Detect which cell encompasses the target text, then output its [x, y] center coordinate. 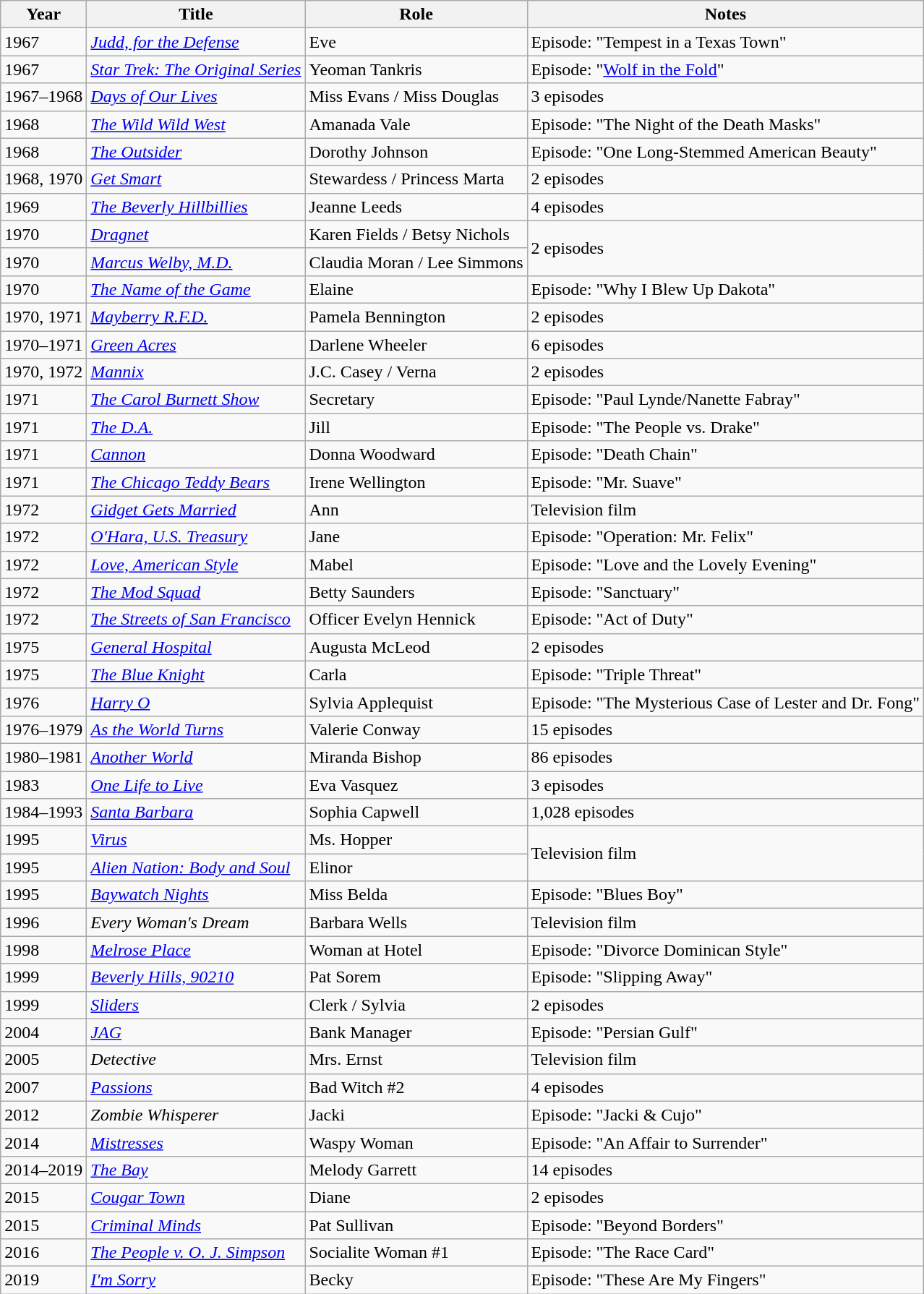
Amanada Vale [416, 124]
Yeoman Tankris [416, 69]
14 episodes [726, 1170]
Miss Belda [416, 895]
Episode: "Divorce Dominican Style" [726, 950]
Mayberry R.F.D. [196, 317]
Jeanne Leeds [416, 207]
1983 [43, 784]
2005 [43, 1060]
Miranda Bishop [416, 757]
Zombie Whisperer [196, 1115]
The Chicago Teddy Bears [196, 482]
Dorothy Johnson [416, 152]
Irene Wellington [416, 482]
Title [196, 14]
Episode: "The People vs. Drake" [726, 427]
Ms. Hopper [416, 840]
Socialite Woman #1 [416, 1253]
Notes [726, 14]
Episode: "Mr. Suave" [726, 482]
Sylvia Applequist [416, 702]
Santa Barbara [196, 813]
Elinor [416, 867]
Melrose Place [196, 950]
Secretary [416, 400]
Melody Garrett [416, 1170]
Episode: "Operation: Mr. Felix" [726, 537]
Jane [416, 537]
2014 [43, 1142]
1970, 1971 [43, 317]
The Outsider [196, 152]
1969 [43, 207]
The People v. O. J. Simpson [196, 1253]
Sophia Capwell [416, 813]
Diane [416, 1197]
Cannon [196, 455]
Episode: "These Are My Fingers" [726, 1280]
Year [43, 14]
Another World [196, 757]
Love, American Style [196, 565]
Detective [196, 1060]
One Life to Live [196, 784]
1996 [43, 922]
Marcus Welby, M.D. [196, 262]
Episode: "Act of Duty" [726, 620]
Bank Manager [416, 1032]
Episode: "Why I Blew Up Dakota" [726, 289]
Carla [416, 674]
1970–1971 [43, 345]
Eve [416, 42]
1976 [43, 702]
As the World Turns [196, 729]
The D.A. [196, 427]
1968, 1970 [43, 179]
Episode: "Beyond Borders" [726, 1225]
Miss Evans / Miss Douglas [416, 97]
Officer Evelyn Hennick [416, 620]
1976–1979 [43, 729]
Alien Nation: Body and Soul [196, 867]
Mistresses [196, 1142]
Baywatch Nights [196, 895]
Dragnet [196, 234]
Ann [416, 510]
J.C. Casey / Verna [416, 372]
Augusta McLeod [416, 647]
Role [416, 14]
Mrs. Ernst [416, 1060]
Episode: "Blues Boy" [726, 895]
Episode: "Wolf in the Fold" [726, 69]
Episode: "The Race Card" [726, 1253]
Cougar Town [196, 1197]
1998 [43, 950]
Episode: "One Long-Stemmed American Beauty" [726, 152]
Waspy Woman [416, 1142]
Passions [196, 1087]
Becky [416, 1280]
86 episodes [726, 757]
Darlene Wheeler [416, 345]
The Name of the Game [196, 289]
Jill [416, 427]
O'Hara, U.S. Treasury [196, 537]
Woman at Hotel [416, 950]
Episode: "Slipping Away" [726, 977]
6 episodes [726, 345]
Episode: "Love and the Lovely Evening" [726, 565]
Betty Saunders [416, 592]
1970, 1972 [43, 372]
Clerk / Sylvia [416, 1005]
Mabel [416, 565]
Episode: "The Night of the Death Masks" [726, 124]
Valerie Conway [416, 729]
Episode: "Persian Gulf" [726, 1032]
Episode: "Death Chain" [726, 455]
Every Woman's Dream [196, 922]
Elaine [416, 289]
Episode: "An Affair to Surrender" [726, 1142]
Karen Fields / Betsy Nichols [416, 234]
The Wild Wild West [196, 124]
2016 [43, 1253]
The Beverly Hillbillies [196, 207]
Pamela Bennington [416, 317]
Get Smart [196, 179]
15 episodes [726, 729]
Harry O [196, 702]
1,028 episodes [726, 813]
2007 [43, 1087]
Episode: "Paul Lynde/Nanette Fabray" [726, 400]
1967–1968 [43, 97]
2019 [43, 1280]
2004 [43, 1032]
JAG [196, 1032]
Episode: "Tempest in a Texas Town" [726, 42]
The Blue Knight [196, 674]
Gidget Gets Married [196, 510]
I'm Sorry [196, 1280]
1984–1993 [43, 813]
Bad Witch #2 [416, 1087]
Episode: "Sanctuary" [726, 592]
The Mod Squad [196, 592]
General Hospital [196, 647]
Episode: "The Mysterious Case of Lester and Dr. Fong" [726, 702]
The Carol Burnett Show [196, 400]
The Streets of San Francisco [196, 620]
2012 [43, 1115]
Sliders [196, 1005]
Star Trek: The Original Series [196, 69]
Eva Vasquez [416, 784]
Donna Woodward [416, 455]
Episode: "Jacki & Cujo" [726, 1115]
2014–2019 [43, 1170]
Barbara Wells [416, 922]
Days of Our Lives [196, 97]
Episode: "Triple Threat" [726, 674]
Jacki [416, 1115]
Claudia Moran / Lee Simmons [416, 262]
Green Acres [196, 345]
1980–1981 [43, 757]
Judd, for the Defense [196, 42]
Pat Sorem [416, 977]
Virus [196, 840]
Pat Sullivan [416, 1225]
Beverly Hills, 90210 [196, 977]
Stewardess / Princess Marta [416, 179]
Mannix [196, 372]
The Bay [196, 1170]
Criminal Minds [196, 1225]
